Find where the given text appears and provide that cell's center as (x, y) coordinate. 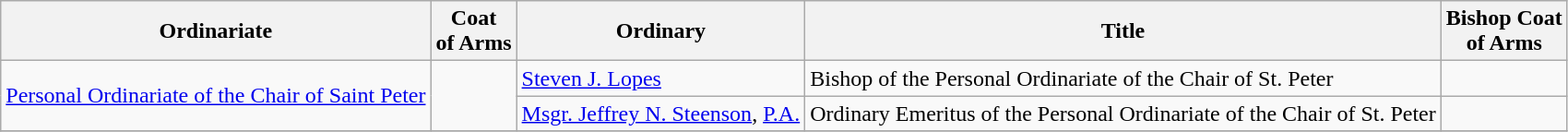
Steven J. Lopes (660, 78)
Ordinariate (216, 31)
Msgr. Jeffrey N. Steenson, P.A. (660, 114)
Coatof Arms (474, 31)
Personal Ordinariate of the Chair of Saint Peter (216, 96)
Ordinary (660, 31)
Title (1123, 31)
Bishop Coatof Arms (1503, 31)
Ordinary Emeritus of the Personal Ordinariate of the Chair of St. Peter (1123, 114)
Bishop of the Personal Ordinariate of the Chair of St. Peter (1123, 78)
